Scan for the cell matching the given text and deliver its [X, Y] coordinate at center. 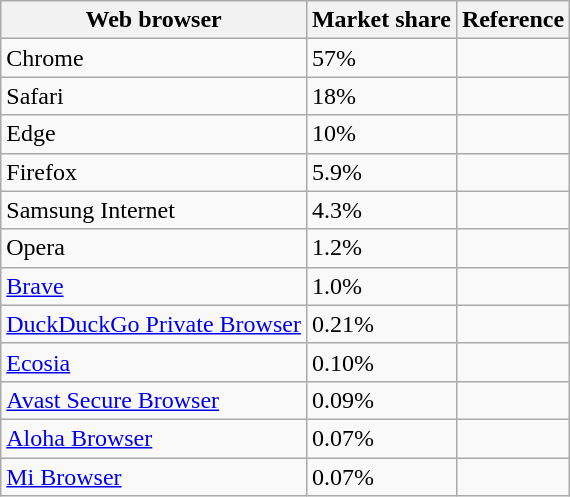
Chrome [154, 58]
Ecosia [154, 362]
Samsung Internet [154, 210]
0.10% [381, 362]
Opera [154, 248]
5.9% [381, 172]
10% [381, 134]
Mi Browser [154, 477]
Aloha Browser [154, 438]
18% [381, 96]
1.2% [381, 248]
0.09% [381, 400]
Web browser [154, 20]
4.3% [381, 210]
Reference [512, 20]
Firefox [154, 172]
Brave [154, 286]
57% [381, 58]
Avast Secure Browser [154, 400]
Market share [381, 20]
Edge [154, 134]
1.0% [381, 286]
DuckDuckGo Private Browser [154, 324]
Safari [154, 96]
0.21% [381, 324]
